Determine the [X, Y] coordinate at the center of the cell enclosing the given text.  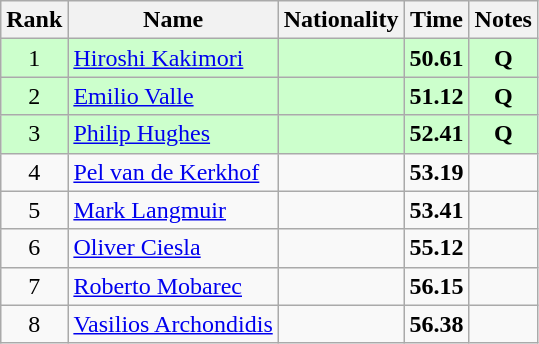
6 [34, 248]
Hiroshi Kakimori [173, 58]
1 [34, 58]
52.41 [436, 134]
Philip Hughes [173, 134]
55.12 [436, 248]
4 [34, 172]
Name [173, 20]
3 [34, 134]
Notes [503, 20]
Roberto Mobarec [173, 286]
7 [34, 286]
56.15 [436, 286]
Emilio Valle [173, 96]
2 [34, 96]
53.19 [436, 172]
Time [436, 20]
Rank [34, 20]
53.41 [436, 210]
8 [34, 324]
5 [34, 210]
Vasilios Archondidis [173, 324]
Nationality [341, 20]
56.38 [436, 324]
51.12 [436, 96]
Mark Langmuir [173, 210]
Pel van de Kerkhof [173, 172]
50.61 [436, 58]
Oliver Ciesla [173, 248]
